Identify which cell holds the provided text, then report its [x, y] central coordinate. 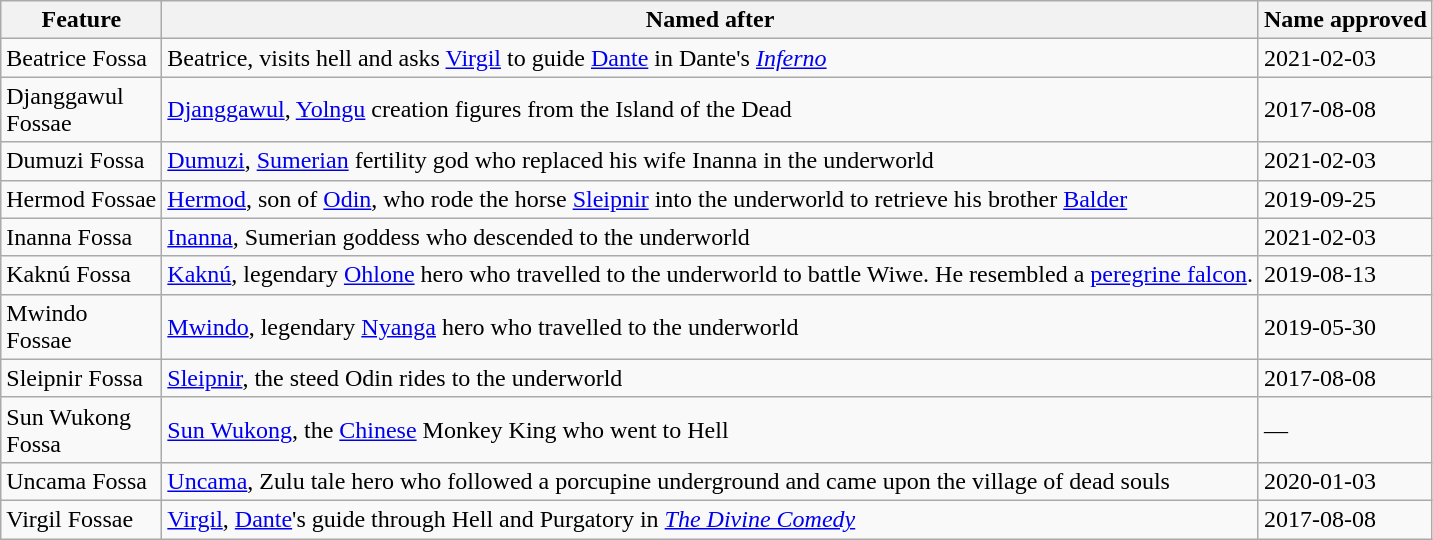
Kaknú Fossa [82, 275]
Inanna Fossa [82, 237]
Feature [82, 20]
Mwindo, legendary Nyanga hero who travelled to the underworld [710, 326]
Beatrice Fossa [82, 58]
Uncama Fossa [82, 481]
— [1345, 430]
Uncama, Zulu tale hero who followed a porcupine underground and came upon the village of dead souls [710, 481]
Named after [710, 20]
Kaknú, legendary Ohlone hero who travelled to the underworld to battle Wiwe. He resembled a peregrine falcon. [710, 275]
Hermod, son of Odin, who rode the horse Sleipnir into the underworld to retrieve his brother Balder [710, 199]
Mwindo Fossae [82, 326]
Djanggawul, Yolngu creation figures from the Island of the Dead [710, 110]
Sun Wukong, the Chinese Monkey King who went to Hell [710, 430]
Sleipnir, the steed Odin rides to the underworld [710, 378]
2019-09-25 [1345, 199]
Sleipnir Fossa [82, 378]
Virgil Fossae [82, 519]
Hermod Fossae [82, 199]
2019-08-13 [1345, 275]
Virgil, Dante's guide through Hell and Purgatory in The Divine Comedy [710, 519]
Inanna, Sumerian goddess who descended to the underworld [710, 237]
2019-05-30 [1345, 326]
Name approved [1345, 20]
Djanggawul Fossae [82, 110]
Sun Wukong Fossa [82, 430]
Dumuzi, Sumerian fertility god who replaced his wife Inanna in the underworld [710, 161]
Beatrice, visits hell and asks Virgil to guide Dante in Dante's Inferno [710, 58]
2020-01-03 [1345, 481]
Dumuzi Fossa [82, 161]
